Search for the cell housing the specified text and yield its [X, Y] center coordinate. 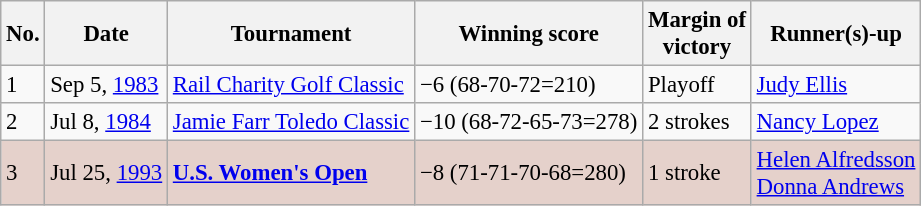
Winning score [529, 34]
Jamie Farr Toledo Classic [292, 122]
−6 (68-70-72=210) [529, 85]
2 [23, 122]
Runner(s)-up [836, 34]
Jul 25, 1993 [106, 174]
−10 (68-72-65-73=278) [529, 122]
3 [23, 174]
2 strokes [698, 122]
Date [106, 34]
1 [23, 85]
Rail Charity Golf Classic [292, 85]
Tournament [292, 34]
Judy Ellis [836, 85]
1 stroke [698, 174]
No. [23, 34]
U.S. Women's Open [292, 174]
Sep 5, 1983 [106, 85]
−8 (71-71-70-68=280) [529, 174]
Nancy Lopez [836, 122]
Jul 8, 1984 [106, 122]
Helen Alfredsson Donna Andrews [836, 174]
Margin ofvictory [698, 34]
Playoff [698, 85]
